Extract the (X, Y) coordinate from the center of the cell holding the provided text.  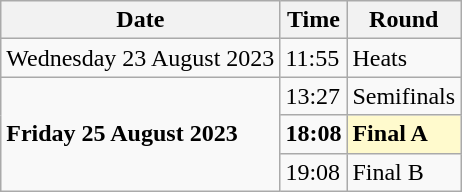
Round (404, 20)
13:27 (314, 96)
19:08 (314, 172)
Wednesday 23 August 2023 (140, 58)
Heats (404, 58)
11:55 (314, 58)
Final A (404, 134)
Final B (404, 172)
Time (314, 20)
Semifinals (404, 96)
Date (140, 20)
Friday 25 August 2023 (140, 134)
18:08 (314, 134)
